Extract the [X, Y] coordinate from the center of the cell holding the provided text.  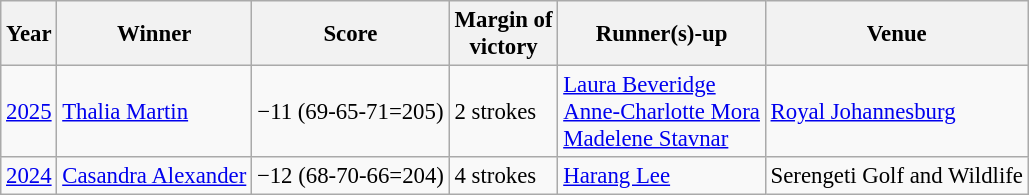
4 strokes [504, 176]
2 strokes [504, 112]
Serengeti Golf and Wildlife [896, 176]
Runner(s)-up [662, 34]
Year [29, 34]
2025 [29, 112]
Thalia Martin [154, 112]
Casandra Alexander [154, 176]
Laura Beveridge Anne-Charlotte Mora Madelene Stavnar [662, 112]
Venue [896, 34]
−11 (69-65-71=205) [351, 112]
Margin ofvictory [504, 34]
Royal Johannesburg [896, 112]
Score [351, 34]
Winner [154, 34]
Harang Lee [662, 176]
2024 [29, 176]
−12 (68-70-66=204) [351, 176]
